Determine the [x, y] coordinate at the center of the cell enclosing the given text.  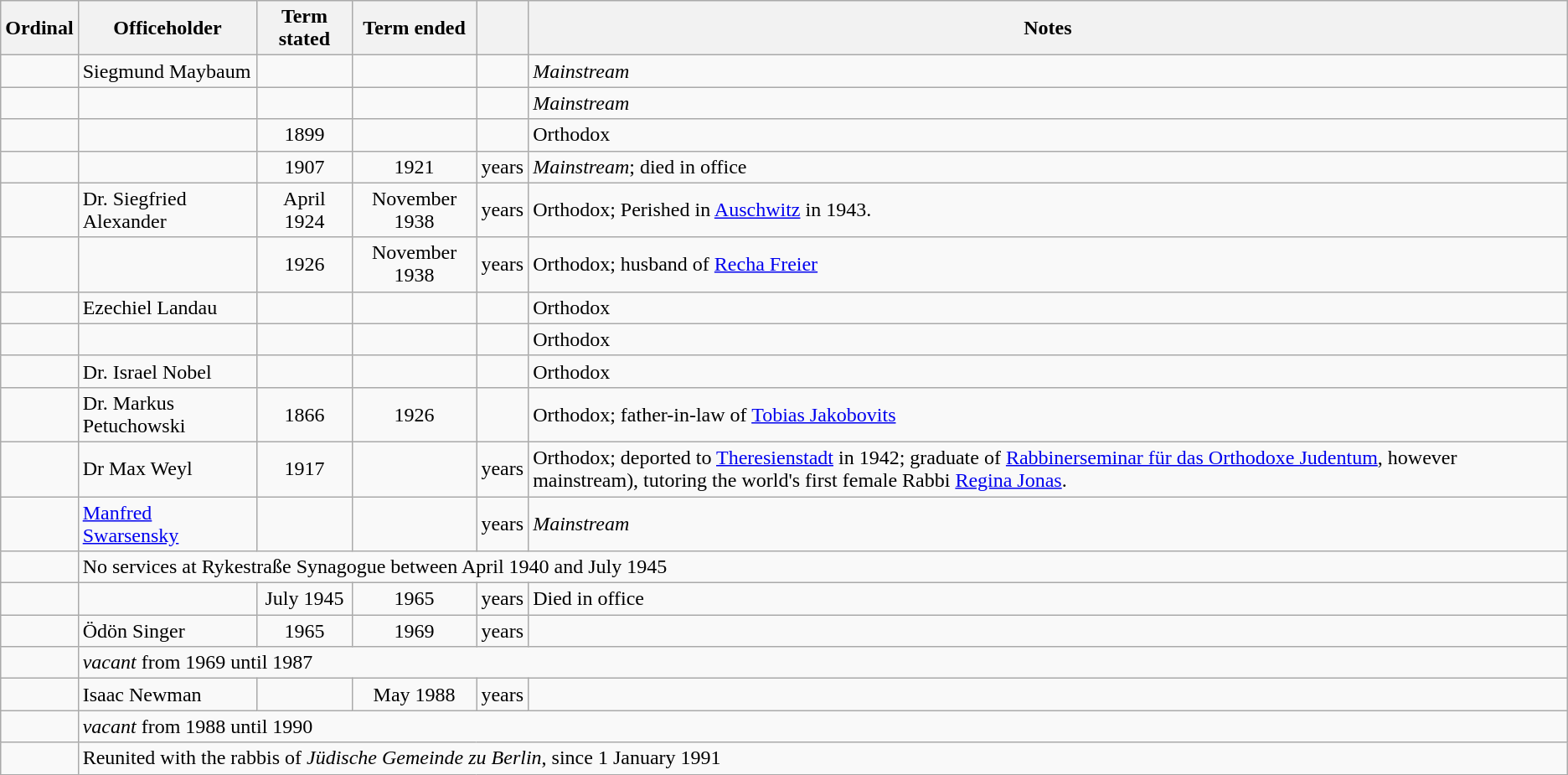
Orthodox; father-in-law of Tobias Jakobovits [1049, 414]
Reunited with the rabbis of Jüdische Gemeinde zu Berlin, since 1 January 1991 [823, 758]
July 1945 [305, 599]
Term ended [414, 28]
1907 [305, 167]
Isaac Newman [168, 695]
1899 [305, 135]
Mainstream; died in office [1049, 167]
Dr. Siegfried Alexander [168, 209]
May 1988 [414, 695]
Dr. Markus Petuchowski [168, 414]
April 1924 [305, 209]
1866 [305, 414]
1969 [414, 631]
Died in office [1049, 599]
Ezechiel Landau [168, 307]
1917 [305, 469]
Dr Max Weyl [168, 469]
Dr. Israel Nobel [168, 371]
1921 [414, 167]
Ordinal [39, 28]
vacant from 1988 until 1990 [823, 726]
Manfred Swarsensky [168, 523]
Notes [1049, 28]
Ödön Singer [168, 631]
Orthodox; husband of Recha Freier [1049, 265]
Term stated [305, 28]
Officeholder [168, 28]
Orthodox; Perished in Auschwitz in 1943. [1049, 209]
No services at Rykestraße Synagogue between April 1940 and July 1945 [823, 567]
vacant from 1969 until 1987 [823, 663]
Siegmund Maybaum [168, 71]
